Identify which cell holds the provided text, then report its [X, Y] central coordinate. 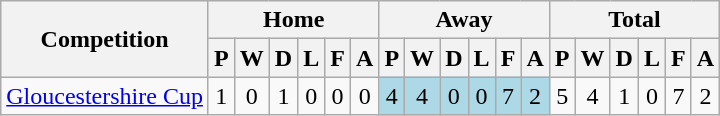
Away [464, 20]
Home [293, 20]
Total [634, 20]
5 [562, 96]
Gloucestershire Cup [105, 96]
Competition [105, 39]
